Extract the (x, y) coordinate from the center of the cell holding the provided text.  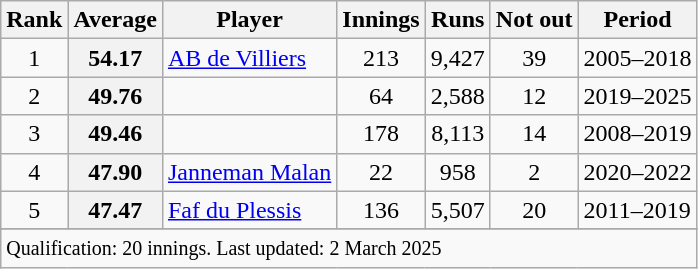
Faf du Plessis (249, 210)
3 (34, 134)
178 (381, 134)
136 (381, 210)
Rank (34, 20)
Innings (381, 20)
8,113 (458, 134)
AB de Villiers (249, 58)
4 (34, 172)
47.90 (116, 172)
Janneman Malan (249, 172)
Qualification: 20 innings. Last updated: 2 March 2025 (349, 248)
2,588 (458, 96)
14 (534, 134)
20 (534, 210)
49.46 (116, 134)
64 (381, 96)
2011–2019 (638, 210)
Period (638, 20)
958 (458, 172)
2005–2018 (638, 58)
2008–2019 (638, 134)
9,427 (458, 58)
213 (381, 58)
2020–2022 (638, 172)
Runs (458, 20)
Average (116, 20)
49.76 (116, 96)
12 (534, 96)
54.17 (116, 58)
47.47 (116, 210)
Not out (534, 20)
39 (534, 58)
1 (34, 58)
Player (249, 20)
2019–2025 (638, 96)
5 (34, 210)
22 (381, 172)
5,507 (458, 210)
